Pinpoint the cell where the given text exists, returning its (x, y) midpoint coordinate. 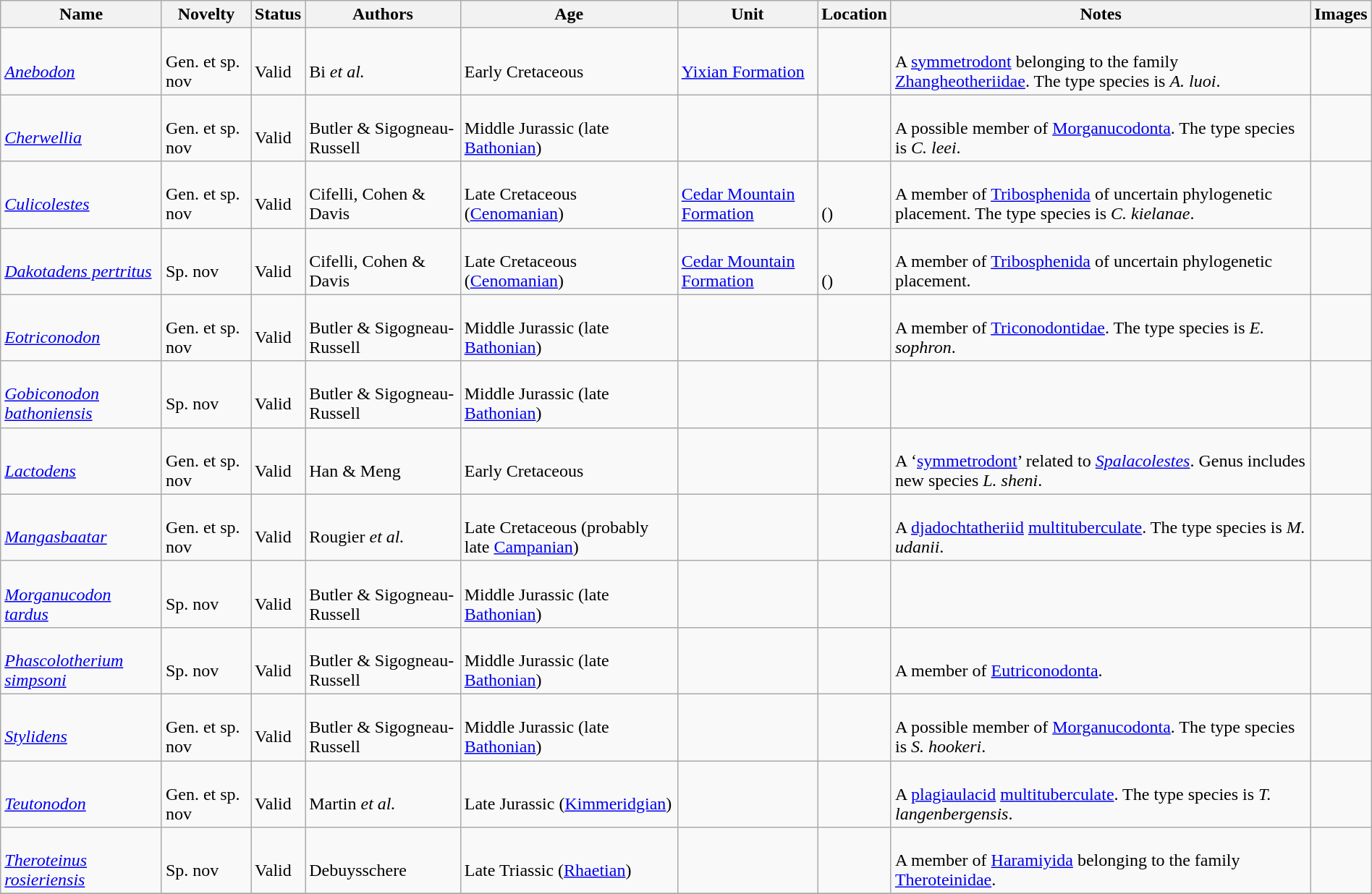
A member of Eutriconodonta. (1100, 660)
Eotriconodon (81, 328)
Images (1341, 14)
Morganucodon tardus (81, 594)
Novelty (206, 14)
Gobiconodon bathoniensis (81, 394)
Han & Meng (384, 461)
A ‘symmetrodont’ related to Spalacolestes. Genus includes new species L. sheni. (1100, 461)
Late Triassic (Rhaetian) (569, 861)
Authors (384, 14)
Location (855, 14)
Status (278, 14)
Mangasbaatar (81, 527)
A possible member of Morganucodonta. The type species is C. leei. (1100, 128)
Culicolestes (81, 195)
A possible member of Morganucodonta. The type species is S. hookeri. (1100, 727)
Theroteinus rosieriensis (81, 861)
A member of Haramiyida belonging to the family Theroteinidae. (1100, 861)
Late Cretaceous (probably late Campanian) (569, 527)
Dakotadens pertritus (81, 261)
Bi et al. (384, 61)
Late Jurassic (Kimmeridgian) (569, 794)
A plagiaulacid multituberculate. The type species is T. langenbergensis. (1100, 794)
Anebodon (81, 61)
A member of Triconodontidae. The type species is E. sophron. (1100, 328)
Cherwellia (81, 128)
Rougier et al. (384, 527)
A djadochtatheriid multituberculate. The type species is M. udanii. (1100, 527)
Debuysschere (384, 861)
Lactodens (81, 461)
A member of Tribosphenida of uncertain phylogenetic placement. (1100, 261)
A member of Tribosphenida of uncertain phylogenetic placement. The type species is C. kielanae. (1100, 195)
Martin et al. (384, 794)
Yixian Formation (747, 61)
Unit (747, 14)
Stylidens (81, 727)
Age (569, 14)
Name (81, 14)
Teutonodon (81, 794)
Phascolotherium simpsoni (81, 660)
A symmetrodont belonging to the family Zhangheotheriidae. The type species is A. luoi. (1100, 61)
Notes (1100, 14)
